Extract the (X, Y) coordinate from the center of the cell holding the provided text.  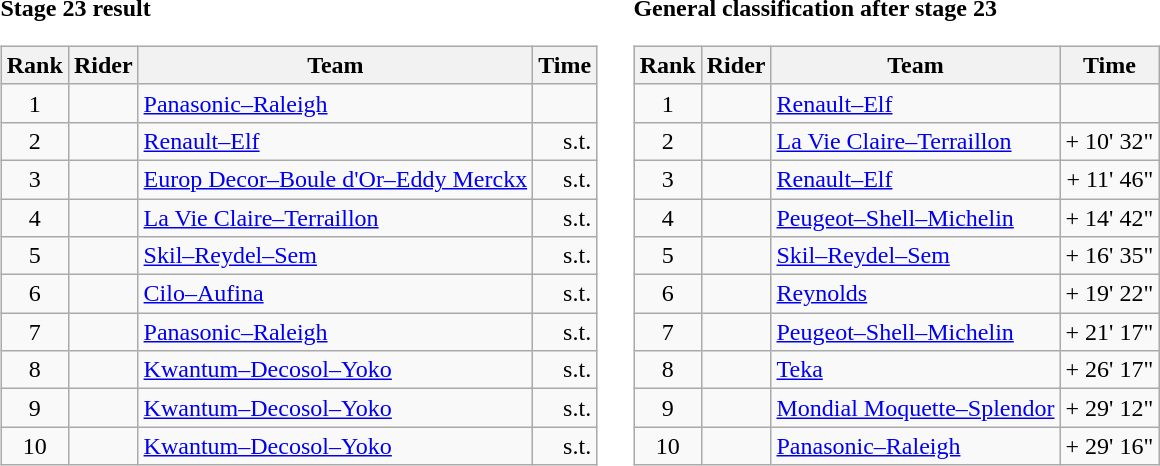
+ 11' 46" (1110, 179)
Reynolds (916, 294)
Cilo–Aufina (336, 294)
Mondial Moquette–Splendor (916, 408)
Teka (916, 370)
+ 26' 17" (1110, 370)
+ 10' 32" (1110, 141)
+ 16' 35" (1110, 256)
+ 21' 17" (1110, 332)
+ 29' 16" (1110, 446)
Europ Decor–Boule d'Or–Eddy Merckx (336, 179)
+ 14' 42" (1110, 217)
+ 19' 22" (1110, 294)
+ 29' 12" (1110, 408)
